Pinpoint the cell where the given text exists, returning its (x, y) midpoint coordinate. 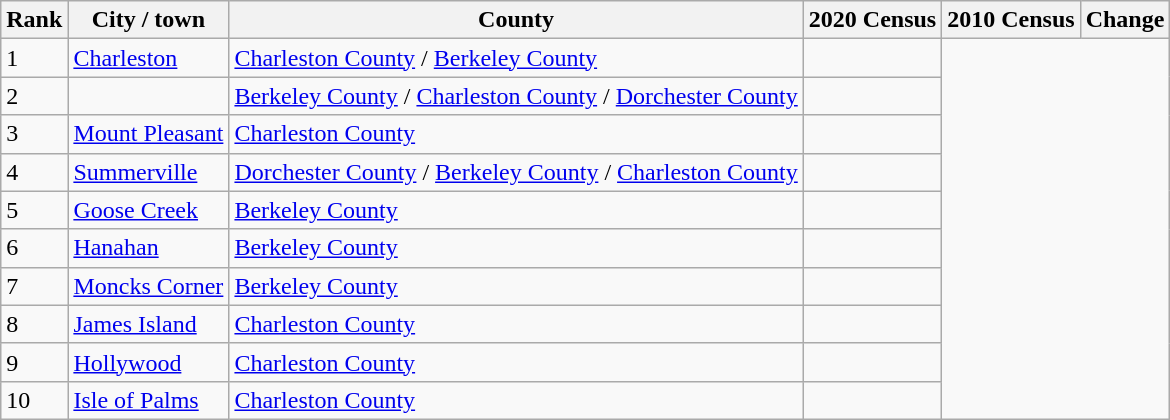
City / town (148, 20)
Isle of Palms (148, 400)
Hanahan (148, 248)
Summerville (148, 172)
Charleston County / Berkeley County (516, 58)
Charleston (148, 58)
Rank (34, 20)
2 (34, 96)
Berkeley County / Charleston County / Dorchester County (516, 96)
3 (34, 134)
4 (34, 172)
Moncks Corner (148, 286)
6 (34, 248)
James Island (148, 324)
Mount Pleasant (148, 134)
9 (34, 362)
2020 Census (872, 20)
5 (34, 210)
County (516, 20)
Hollywood (148, 362)
Goose Creek (148, 210)
Change (1125, 20)
10 (34, 400)
1 (34, 58)
8 (34, 324)
2010 Census (1011, 20)
7 (34, 286)
Dorchester County / Berkeley County / Charleston County (516, 172)
